Identify which cell holds the provided text, then report its [x, y] central coordinate. 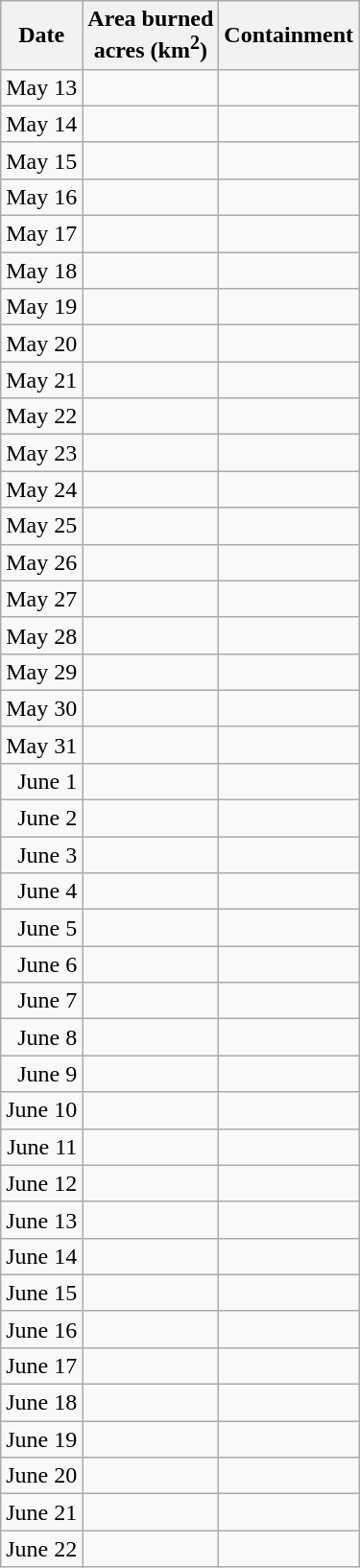
May 22 [42, 416]
June 22 [42, 1549]
May 29 [42, 672]
Date [42, 36]
June 4 [42, 891]
Area burnedacres (km2) [151, 36]
June 21 [42, 1512]
June 17 [42, 1366]
May 15 [42, 160]
June 14 [42, 1256]
June 6 [42, 964]
May 25 [42, 526]
June 5 [42, 928]
May 18 [42, 271]
May 23 [42, 453]
May 24 [42, 489]
June 20 [42, 1476]
June 11 [42, 1147]
June 13 [42, 1220]
June 9 [42, 1074]
May 17 [42, 234]
May 19 [42, 307]
May 31 [42, 745]
May 27 [42, 599]
May 28 [42, 635]
June 8 [42, 1037]
May 14 [42, 124]
May 21 [42, 380]
June 10 [42, 1110]
June 18 [42, 1403]
June 2 [42, 819]
May 13 [42, 87]
May 16 [42, 197]
June 7 [42, 1001]
May 26 [42, 562]
June 15 [42, 1293]
May 30 [42, 708]
June 19 [42, 1439]
June 3 [42, 855]
June 1 [42, 781]
June 12 [42, 1183]
May 20 [42, 344]
June 16 [42, 1329]
Containment [289, 36]
